Find where the given text appears and provide that cell's center as (X, Y) coordinate. 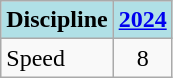
Discipline (57, 20)
8 (142, 58)
2024 (142, 20)
Speed (57, 58)
